Capture the cell that displays the provided text and extract its (X, Y) central coordinate. 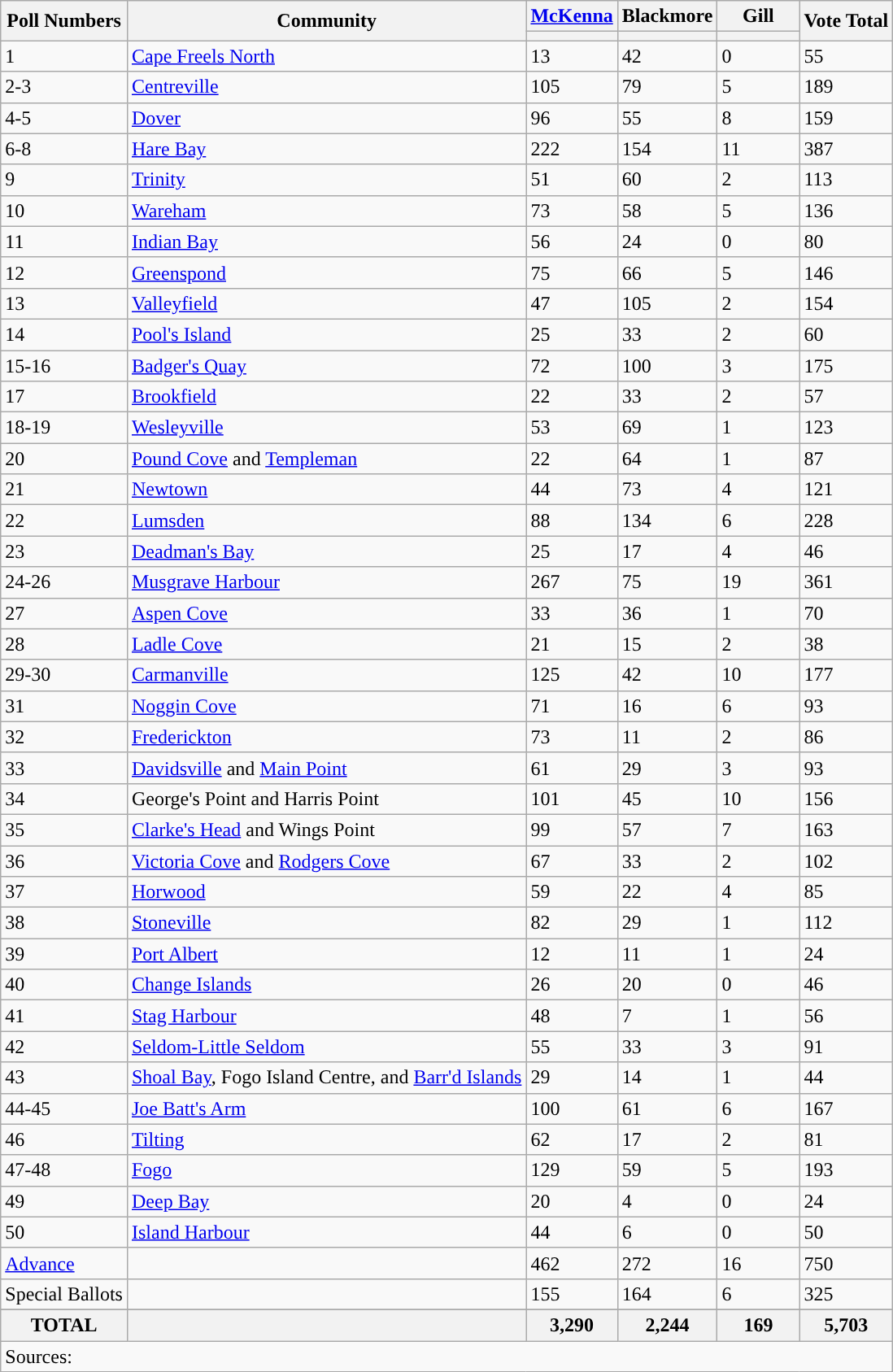
Wareham (326, 211)
387 (846, 149)
Centreville (326, 87)
Badger's Quay (326, 365)
462 (572, 1263)
85 (846, 892)
28 (64, 644)
8 (758, 118)
Brookfield (326, 397)
Special Ballots (64, 1294)
47-48 (64, 1170)
3,290 (572, 1325)
193 (846, 1170)
Carmanville (326, 675)
53 (572, 428)
Davidsville and Main Point (326, 768)
44-45 (64, 1108)
McKenna (572, 16)
86 (846, 737)
19 (758, 582)
Fogo (326, 1170)
29-30 (64, 675)
Wesleyville (326, 428)
Ladle Cove (326, 644)
27 (64, 613)
Cape Freels North (326, 56)
113 (846, 180)
Clarke's Head and Wings Point (326, 830)
24-26 (64, 582)
Aspen Cove (326, 613)
189 (846, 87)
Shoal Bay, Fogo Island Centre, and Barr'd Islands (326, 1078)
91 (846, 1047)
164 (667, 1294)
58 (667, 211)
Community (326, 21)
169 (758, 1325)
361 (846, 582)
51 (572, 180)
Horwood (326, 892)
64 (667, 459)
Dover (326, 118)
112 (846, 923)
Greenspond (326, 272)
96 (572, 118)
71 (572, 706)
Island Harbour (326, 1232)
Deep Bay (326, 1201)
Port Albert (326, 954)
2-3 (64, 87)
45 (667, 799)
123 (846, 428)
70 (846, 613)
125 (572, 675)
72 (572, 365)
325 (846, 1294)
Poll Numbers (64, 21)
Newtown (326, 490)
272 (667, 1263)
267 (572, 582)
6-8 (64, 149)
175 (846, 365)
37 (64, 892)
99 (572, 830)
Sources: (447, 1356)
Advance (64, 1263)
134 (667, 520)
34 (64, 799)
62 (572, 1139)
Pound Cove and Templeman (326, 459)
79 (667, 87)
5,703 (846, 1325)
163 (846, 830)
102 (846, 861)
Deadman's Bay (326, 551)
15 (667, 644)
George's Point and Harris Point (326, 799)
15-16 (64, 365)
23 (64, 551)
2,244 (667, 1325)
Hare Bay (326, 149)
TOTAL (64, 1325)
Gill (758, 16)
Indian Bay (326, 242)
129 (572, 1170)
88 (572, 520)
750 (846, 1263)
Musgrave Harbour (326, 582)
81 (846, 1139)
47 (572, 303)
32 (64, 737)
18-19 (64, 428)
4-5 (64, 118)
Pool's Island (326, 334)
Vote Total (846, 21)
Stag Harbour (326, 1016)
Victoria Cove and Rodgers Cove (326, 861)
31 (64, 706)
167 (846, 1108)
35 (64, 830)
Tilting (326, 1139)
Blackmore (667, 16)
156 (846, 799)
26 (572, 985)
43 (64, 1078)
80 (846, 242)
222 (572, 149)
Stoneville (326, 923)
121 (846, 490)
228 (846, 520)
82 (572, 923)
66 (667, 272)
Valleyfield (326, 303)
101 (572, 799)
69 (667, 428)
Joe Batt's Arm (326, 1108)
9 (64, 180)
Lumsden (326, 520)
87 (846, 459)
Noggin Cove (326, 706)
48 (572, 1016)
Frederickton (326, 737)
40 (64, 985)
Seldom-Little Seldom (326, 1047)
146 (846, 272)
49 (64, 1201)
67 (572, 861)
41 (64, 1016)
159 (846, 118)
39 (64, 954)
Change Islands (326, 985)
177 (846, 675)
Trinity (326, 180)
136 (846, 211)
155 (572, 1294)
